Determine the [X, Y] coordinate at the center of the cell enclosing the given text.  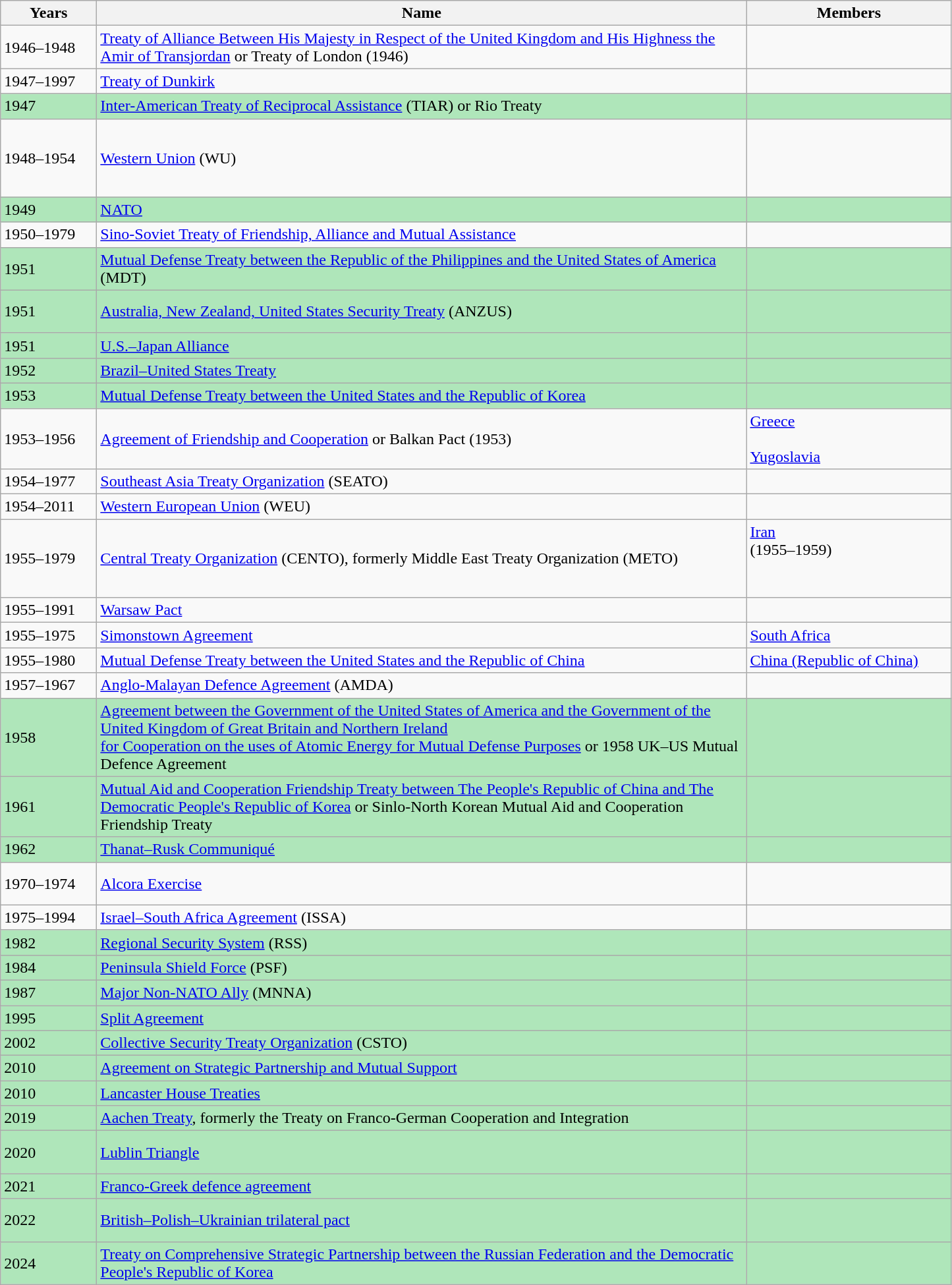
Major Non-NATO Ally (MNNA) [422, 992]
1958 [49, 737]
Lancaster House Treaties [422, 1093]
1954–1977 [49, 482]
Western Union (WU) [422, 158]
1955–1991 [49, 610]
1982 [49, 942]
NATO [422, 210]
1975–1994 [49, 917]
Mutual Defense Treaty between the Republic of the Philippines and the United States of America (MDT) [422, 269]
Peninsula Shield Force (PSF) [422, 967]
1957–1967 [49, 685]
Mutual Defense Treaty between the United States and the Republic of Korea [422, 395]
1984 [49, 967]
1955–1979 [49, 559]
Split Agreement [422, 1018]
Treaty of Dunkirk [422, 81]
Regional Security System (RSS) [422, 942]
Years [49, 13]
British–Polish–Ukrainian trilateral pact [422, 1220]
2019 [49, 1118]
1953–1956 [49, 439]
Sino-Soviet Treaty of Friendship, Alliance and Mutual Assistance [422, 235]
1949 [49, 210]
Inter-American Treaty of Reciprocal Assistance (TIAR) or Rio Treaty [422, 106]
Iran (1955–1959) [849, 559]
1946–1948 [49, 47]
2021 [49, 1186]
1954–2011 [49, 507]
Name [422, 13]
Brazil–United States Treaty [422, 370]
1947–1997 [49, 81]
1950–1979 [49, 235]
Members [849, 13]
1955–1980 [49, 660]
South Africa [849, 635]
Agreement on Strategic Partnership and Mutual Support [422, 1068]
Collective Security Treaty Organization (CSTO) [422, 1043]
1953 [49, 395]
1948–1954 [49, 158]
2020 [49, 1152]
Warsaw Pact [422, 610]
Israel–South Africa Agreement (ISSA) [422, 917]
Mutual Defense Treaty between the United States and the Republic of China [422, 660]
Thanat–Rusk Communiqué [422, 849]
Anglo-Malayan Defence Agreement (AMDA) [422, 685]
Greece Yugoslavia [849, 439]
China (Republic of China) [849, 660]
Lublin Triangle [422, 1152]
U.S.–Japan Alliance [422, 345]
Western European Union (WEU) [422, 507]
1947 [49, 106]
Alcora Exercise [422, 883]
Treaty on Comprehensive Strategic Partnership between the Russian Federation and the Democratic People's Republic of Korea [422, 1263]
1995 [49, 1018]
1987 [49, 992]
Southeast Asia Treaty Organization (SEATO) [422, 482]
2022 [49, 1220]
1952 [49, 370]
Treaty of Alliance Between His Majesty in Respect of the United Kingdom and His Highness the Amir of Transjordan or Treaty of London (1946) [422, 47]
1961 [49, 807]
1955–1975 [49, 635]
2002 [49, 1043]
Agreement of Friendship and Cooperation or Balkan Pact (1953) [422, 439]
1962 [49, 849]
1970–1974 [49, 883]
Aachen Treaty, formerly the Treaty on Franco-German Cooperation and Integration [422, 1118]
Australia, New Zealand, United States Security Treaty (ANZUS) [422, 311]
Simonstown Agreement [422, 635]
Central Treaty Organization (CENTO), formerly Middle East Treaty Organization (METO) [422, 559]
2024 [49, 1263]
Franco-Greek defence agreement [422, 1186]
